Pinpoint the cell where the given text exists, returning its [X, Y] midpoint coordinate. 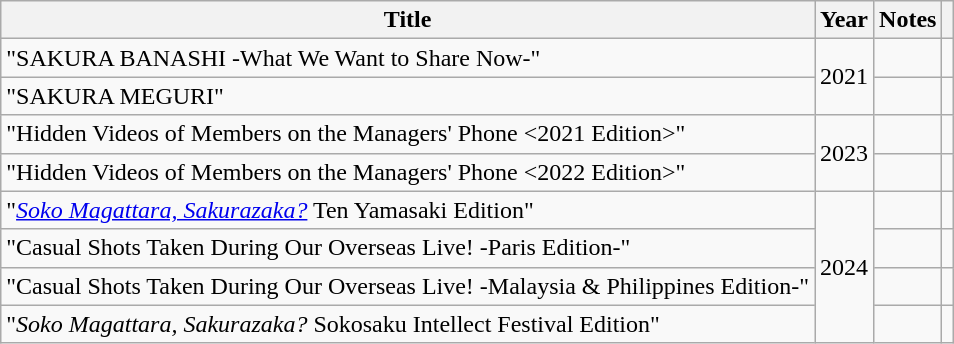
"SAKURA MEGURI" [408, 96]
2024 [844, 267]
Notes [908, 20]
"SAKURA BANASHI -What We Want to Share Now-" [408, 58]
"Casual Shots Taken During Our Overseas Live! -Malaysia & Philippines Edition-" [408, 286]
Title [408, 20]
"Hidden Videos of Members on the Managers' Phone <2022 Edition>" [408, 172]
"Hidden Videos of Members on the Managers' Phone <2021 Edition>" [408, 134]
"Casual Shots Taken During Our Overseas Live! -Paris Edition-" [408, 248]
Year [844, 20]
2023 [844, 153]
2021 [844, 77]
"Soko Magattara, Sakurazaka? Sokosaku Intellect Festival Edition" [408, 324]
"Soko Magattara, Sakurazaka? Ten Yamasaki Edition" [408, 210]
